Scan for the cell matching the given text and deliver its (X, Y) coordinate at center. 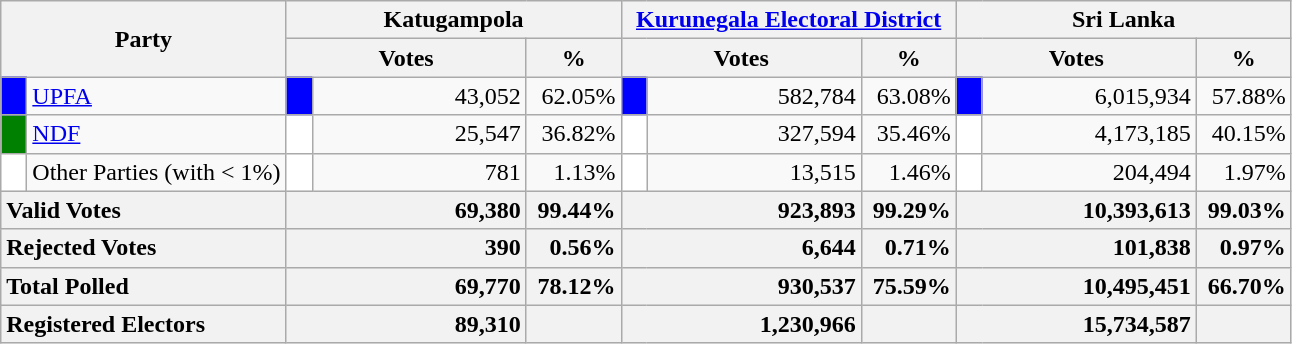
0.71% (908, 248)
40.15% (1244, 134)
Party (144, 39)
1,230,966 (741, 324)
78.12% (574, 286)
35.46% (908, 134)
390 (406, 248)
327,594 (754, 134)
Total Polled (144, 286)
Registered Electors (144, 324)
Other Parties (with < 1%) (156, 172)
6,015,934 (1089, 96)
89,310 (406, 324)
10,393,613 (1076, 210)
62.05% (574, 96)
923,893 (741, 210)
0.97% (1244, 248)
0.56% (574, 248)
1.97% (1244, 172)
99.29% (908, 210)
25,547 (419, 134)
15,734,587 (1076, 324)
582,784 (754, 96)
99.44% (574, 210)
99.03% (1244, 210)
Katugampola (454, 20)
63.08% (908, 96)
10,495,451 (1076, 286)
43,052 (419, 96)
Rejected Votes (144, 248)
1.46% (908, 172)
75.59% (908, 286)
6,644 (741, 248)
Valid Votes (144, 210)
66.70% (1244, 286)
13,515 (754, 172)
69,770 (406, 286)
69,380 (406, 210)
36.82% (574, 134)
NDF (156, 134)
204,494 (1089, 172)
781 (419, 172)
1.13% (574, 172)
Sri Lanka (1124, 20)
101,838 (1076, 248)
Kurunegala Electoral District (788, 20)
UPFA (156, 96)
930,537 (741, 286)
4,173,185 (1089, 134)
57.88% (1244, 96)
